Output the [x, y] coordinate of the center of the cell containing the given text.  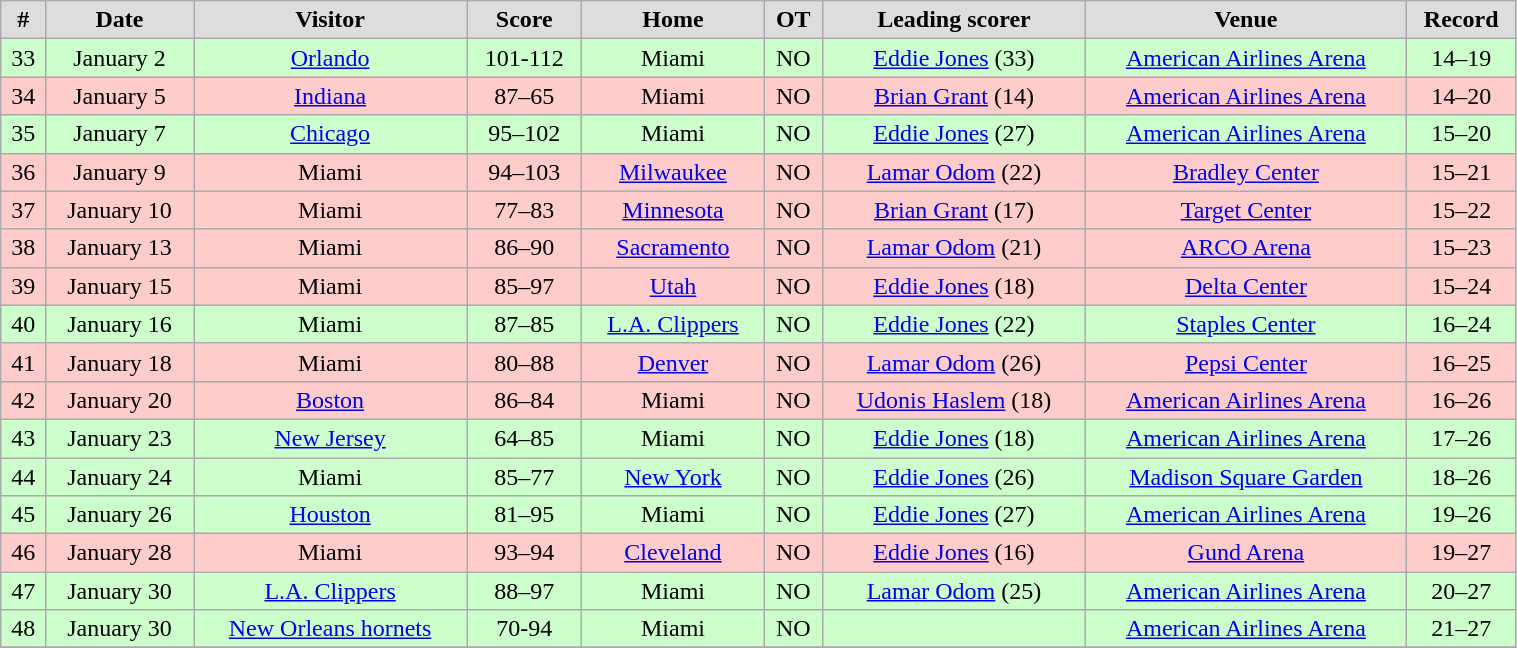
Chicago [330, 134]
Brian Grant (17) [954, 210]
33 [24, 58]
Eddie Jones (26) [954, 477]
36 [24, 172]
14–19 [1461, 58]
January 16 [120, 324]
New Orleans hornets [330, 629]
16–26 [1461, 400]
41 [24, 362]
42 [24, 400]
94–103 [524, 172]
Date [120, 20]
Lamar Odom (26) [954, 362]
45 [24, 515]
38 [24, 248]
OT [793, 20]
Eddie Jones (22) [954, 324]
Cleveland [673, 553]
Record [1461, 20]
Visitor [330, 20]
37 [24, 210]
20–27 [1461, 591]
January 5 [120, 96]
39 [24, 286]
93–94 [524, 553]
21–27 [1461, 629]
47 [24, 591]
January 18 [120, 362]
January 10 [120, 210]
Bradley Center [1246, 172]
Lamar Odom (25) [954, 591]
46 [24, 553]
87–65 [524, 96]
Score [524, 20]
Delta Center [1246, 286]
ARCO Arena [1246, 248]
16–24 [1461, 324]
40 [24, 324]
Leading scorer [954, 20]
14–20 [1461, 96]
15–20 [1461, 134]
15–21 [1461, 172]
44 [24, 477]
70-94 [524, 629]
Pepsi Center [1246, 362]
New Jersey [330, 438]
Brian Grant (14) [954, 96]
# [24, 20]
Houston [330, 515]
15–24 [1461, 286]
34 [24, 96]
15–22 [1461, 210]
Lamar Odom (21) [954, 248]
85–77 [524, 477]
January 9 [120, 172]
64–85 [524, 438]
Utah [673, 286]
Home [673, 20]
43 [24, 438]
Target Center [1246, 210]
Lamar Odom (22) [954, 172]
Boston [330, 400]
New York [673, 477]
86–90 [524, 248]
January 15 [120, 286]
86–84 [524, 400]
January 28 [120, 553]
88–97 [524, 591]
Sacramento [673, 248]
Minnesota [673, 210]
19–26 [1461, 515]
17–26 [1461, 438]
Eddie Jones (16) [954, 553]
15–23 [1461, 248]
80–88 [524, 362]
35 [24, 134]
January 26 [120, 515]
Venue [1246, 20]
January 13 [120, 248]
Milwaukee [673, 172]
95–102 [524, 134]
Madison Square Garden [1246, 477]
January 24 [120, 477]
January 23 [120, 438]
48 [24, 629]
81–95 [524, 515]
January 20 [120, 400]
Udonis Haslem (18) [954, 400]
Denver [673, 362]
Eddie Jones (33) [954, 58]
87–85 [524, 324]
85–97 [524, 286]
18–26 [1461, 477]
Orlando [330, 58]
Staples Center [1246, 324]
19–27 [1461, 553]
Indiana [330, 96]
January 2 [120, 58]
January 7 [120, 134]
16–25 [1461, 362]
101-112 [524, 58]
Gund Arena [1246, 553]
77–83 [524, 210]
